Return the (X, Y) coordinate for the center point of the cell that contains the specified text.  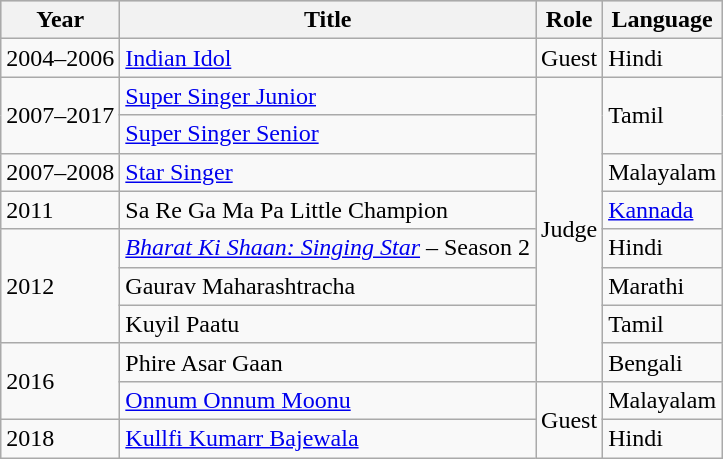
Role (570, 20)
2004–2006 (60, 58)
Onnum Onnum Moonu (328, 400)
Kullfi Kumarr Bajewala (328, 438)
Marathi (662, 286)
Gaurav Maharashtracha (328, 286)
Super Singer Junior (328, 96)
Language (662, 20)
Star Singer (328, 172)
Judge (570, 229)
2012 (60, 286)
2018 (60, 438)
Indian Idol (328, 58)
2016 (60, 381)
2007–2008 (60, 172)
Phire Asar Gaan (328, 362)
2011 (60, 210)
Year (60, 20)
Bengali (662, 362)
Title (328, 20)
Super Singer Senior (328, 134)
Kuyil Paatu (328, 324)
Bharat Ki Shaan: Singing Star – Season 2 (328, 248)
2007–2017 (60, 115)
Kannada (662, 210)
Sa Re Ga Ma Pa Little Champion (328, 210)
